Identify which cell holds the provided text, then report its [X, Y] central coordinate. 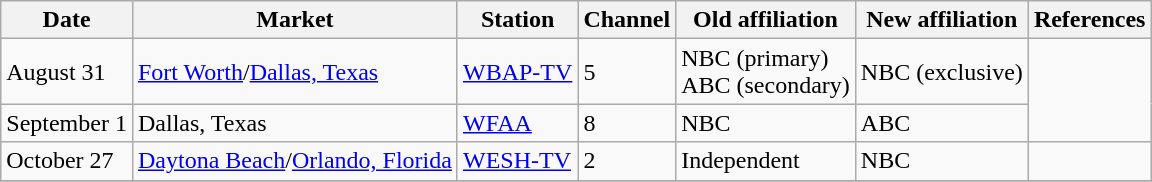
WESH-TV [517, 161]
Dallas, Texas [294, 123]
Fort Worth/Dallas, Texas [294, 72]
August 31 [67, 72]
2 [627, 161]
Daytona Beach/Orlando, Florida [294, 161]
NBC (primary) ABC (secondary) [766, 72]
WBAP-TV [517, 72]
New affiliation [942, 20]
Date [67, 20]
Station [517, 20]
8 [627, 123]
ABC [942, 123]
Independent [766, 161]
WFAA [517, 123]
NBC (exclusive) [942, 72]
References [1090, 20]
Market [294, 20]
September 1 [67, 123]
Channel [627, 20]
Old affiliation [766, 20]
October 27 [67, 161]
5 [627, 72]
